Identify which cell holds the provided text, then report its (X, Y) central coordinate. 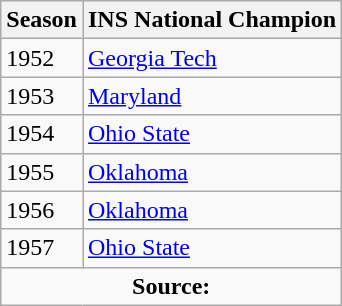
1952 (42, 58)
INS National Champion (212, 20)
Source: (172, 286)
Georgia Tech (212, 58)
1953 (42, 96)
Season (42, 20)
1955 (42, 172)
Maryland (212, 96)
1957 (42, 248)
1954 (42, 134)
1956 (42, 210)
